Return the [X, Y] coordinate for the center point of the cell that contains the specified text.  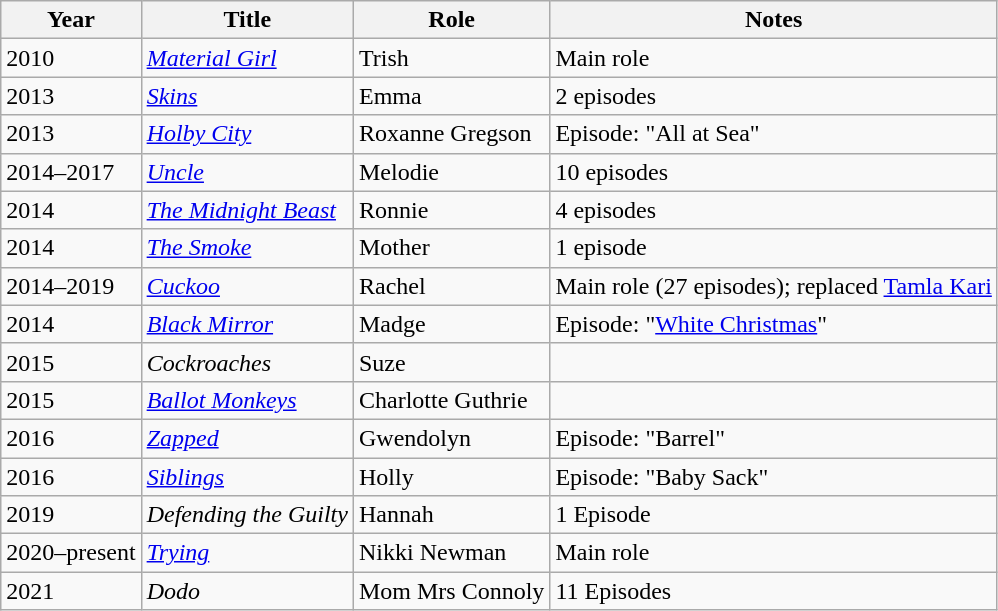
The Smoke [247, 248]
1 episode [774, 248]
2010 [71, 58]
Mom Mrs Connoly [451, 591]
Zapped [247, 438]
Notes [774, 20]
Charlotte Guthrie [451, 400]
Melodie [451, 172]
Title [247, 20]
Nikki Newman [451, 553]
Episode: "White Christmas" [774, 324]
Episode: "All at Sea" [774, 134]
4 episodes [774, 210]
11 Episodes [774, 591]
2019 [71, 515]
Holly [451, 477]
Roxanne Gregson [451, 134]
Emma [451, 96]
2014–2019 [71, 286]
Episode: "Barrel" [774, 438]
Cockroaches [247, 362]
2 episodes [774, 96]
Material Girl [247, 58]
2021 [71, 591]
Suze [451, 362]
Siblings [247, 477]
Skins [247, 96]
Mother [451, 248]
Madge [451, 324]
1 Episode [774, 515]
Role [451, 20]
Gwendolyn [451, 438]
Ronnie [451, 210]
Year [71, 20]
10 episodes [774, 172]
Cuckoo [247, 286]
Dodo [247, 591]
Uncle [247, 172]
Defending the Guilty [247, 515]
Episode: "Baby Sack" [774, 477]
Ballot Monkeys [247, 400]
2014–2017 [71, 172]
2020–present [71, 553]
Hannah [451, 515]
Trying [247, 553]
Black Mirror [247, 324]
Holby City [247, 134]
Rachel [451, 286]
The Midnight Beast [247, 210]
Trish [451, 58]
Main role (27 episodes); replaced Tamla Kari [774, 286]
